Extract the [X, Y] coordinate from the center of the cell holding the provided text.  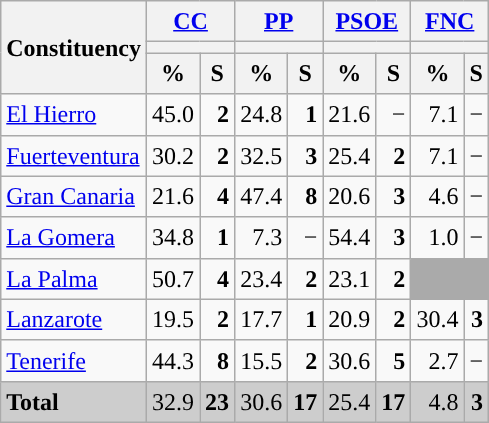
El Hierro [74, 114]
47.4 [262, 196]
15.5 [262, 360]
20.9 [350, 320]
23.4 [262, 278]
24.8 [262, 114]
PP [279, 22]
20.6 [350, 196]
45.0 [172, 114]
23.1 [350, 278]
30.4 [438, 320]
Constituency [74, 48]
23 [218, 402]
La Palma [74, 278]
Tenerife [74, 360]
32.5 [262, 156]
17.7 [262, 320]
Lanzarote [74, 320]
4.8 [438, 402]
34.8 [172, 238]
44.3 [172, 360]
FNC [450, 22]
Gran Canaria [74, 196]
1.0 [438, 238]
CC [190, 22]
PSOE [367, 22]
54.4 [350, 238]
30.2 [172, 156]
5 [394, 360]
4.6 [438, 196]
7.3 [262, 238]
Total [74, 402]
2.7 [438, 360]
Fuerteventura [74, 156]
La Gomera [74, 238]
50.7 [172, 278]
19.5 [172, 320]
32.9 [172, 402]
